Return (X, Y) of the center of cell containing provided text 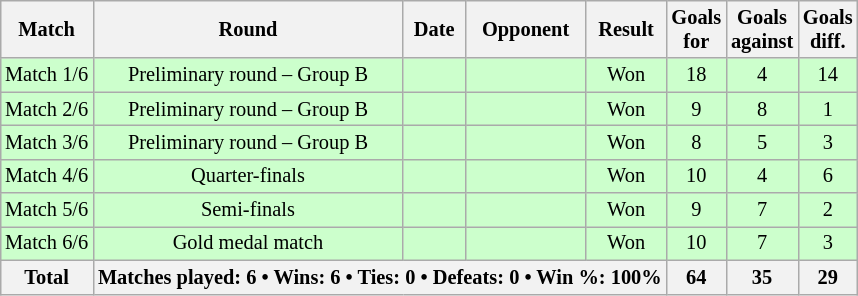
Goalsfor (697, 29)
Gold medal match (248, 243)
18 (697, 75)
Opponent (525, 29)
Result (626, 29)
64 (697, 277)
Match 6/6 (46, 243)
Round (248, 29)
Match 2/6 (46, 109)
Match 4/6 (46, 176)
Quarter-finals (248, 176)
Goalsdiff. (828, 29)
Match (46, 29)
Goalsagainst (762, 29)
Match 5/6 (46, 210)
35 (762, 277)
29 (828, 277)
Matches played: 6 • Wins: 6 • Ties: 0 • Defeats: 0 • Win %: 100% (380, 277)
1 (828, 109)
Match 1/6 (46, 75)
14 (828, 75)
Match 3/6 (46, 142)
Total (46, 277)
Semi-finals (248, 210)
Date (434, 29)
2 (828, 210)
5 (762, 142)
6 (828, 176)
